Capture the cell that displays the provided text and extract its (X, Y) central coordinate. 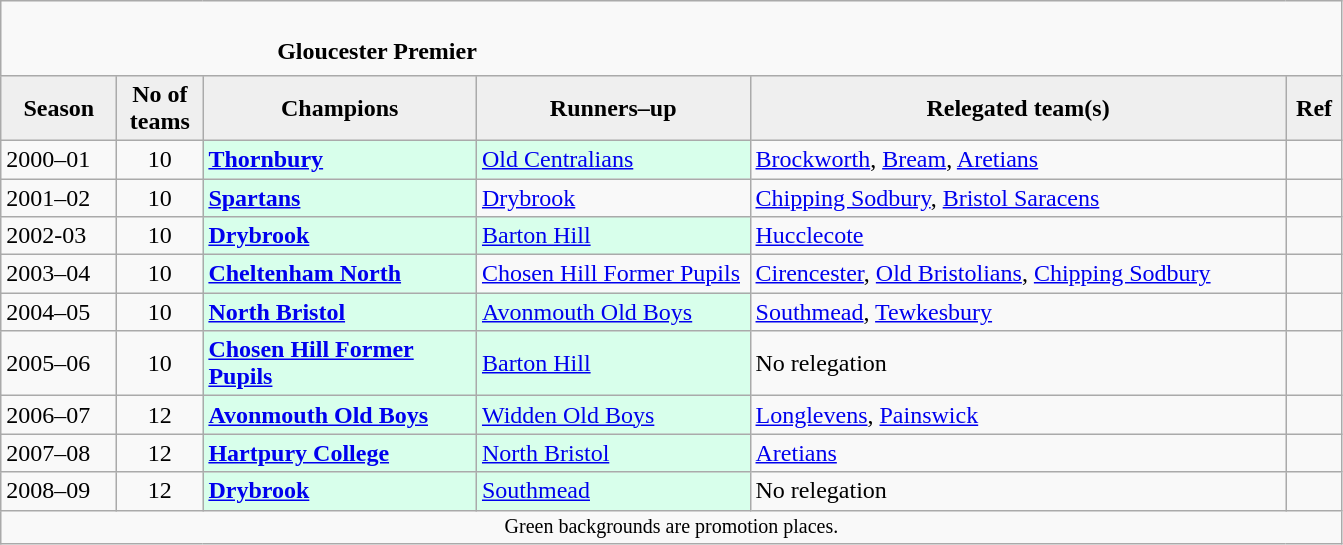
Old Centralians (613, 159)
Brockworth, Bream, Aretians (1018, 159)
Green backgrounds are promotion places. (672, 526)
Longlevens, Painswick (1018, 415)
Thornbury (340, 159)
Season (59, 108)
Chipping Sodbury, Bristol Saracens (1018, 197)
2000–01 (59, 159)
2006–07 (59, 415)
2004–05 (59, 312)
Ref (1314, 108)
Hucclecote (1018, 236)
Runners–up (613, 108)
Aretians (1018, 453)
Southmead (613, 491)
Cirencester, Old Bristolians, Chipping Sodbury (1018, 274)
Champions (340, 108)
2008–09 (59, 491)
Hartpury College (340, 453)
No of teams (160, 108)
2007–08 (59, 453)
Relegated team(s) (1018, 108)
Spartans (340, 197)
Southmead, Tewkesbury (1018, 312)
Widden Old Boys (613, 415)
2003–04 (59, 274)
2001–02 (59, 197)
2002-03 (59, 236)
Cheltenham North (340, 274)
2005–06 (59, 364)
